Detect which cell encompasses the target text, then output its (x, y) center coordinate. 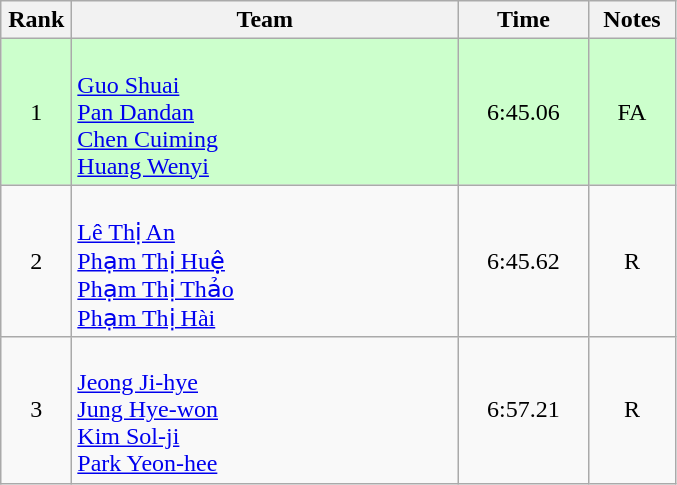
Notes (632, 20)
Guo ShuaiPan DandanChen CuimingHuang Wenyi (265, 112)
1 (36, 112)
6:45.06 (524, 112)
Team (265, 20)
FA (632, 112)
Lê Thị AnPhạm Thị HuệPhạm Thị ThảoPhạm Thị Hài (265, 261)
3 (36, 410)
Time (524, 20)
Rank (36, 20)
6:57.21 (524, 410)
Jeong Ji-hyeJung Hye-wonKim Sol-jiPark Yeon-hee (265, 410)
6:45.62 (524, 261)
2 (36, 261)
